Determine the (X, Y) coordinate at the center of the cell enclosing the given text.  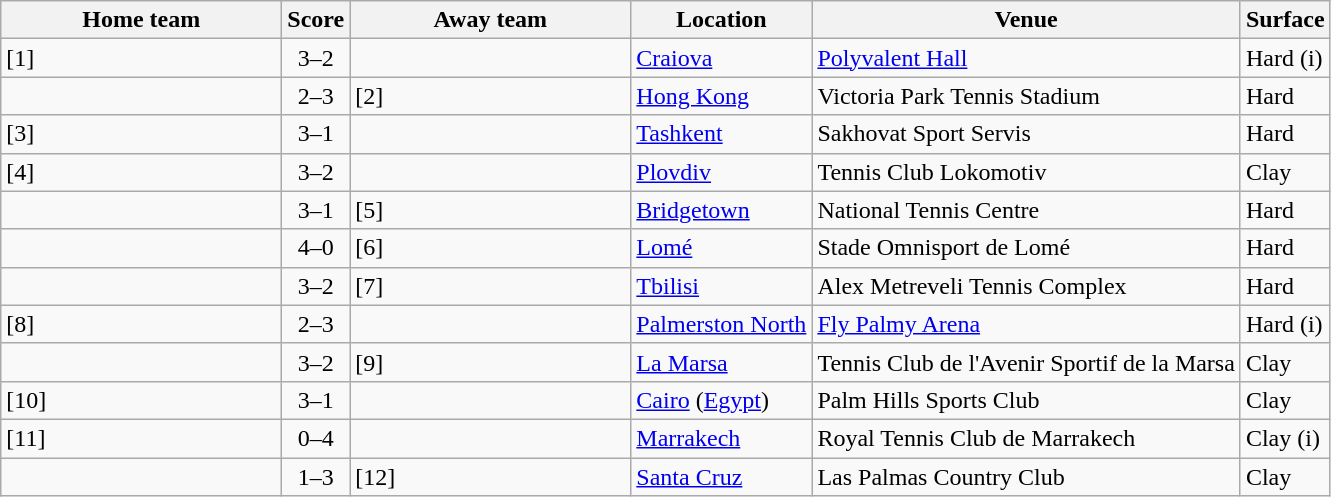
Alex Metreveli Tennis Complex (1026, 286)
Lomé (722, 248)
Home team (142, 20)
[9] (490, 362)
Tennis Club Lokomotiv (1026, 172)
[2] (490, 96)
Palm Hills Sports Club (1026, 400)
Marrakech (722, 438)
Score (316, 20)
[6] (490, 248)
Venue (1026, 20)
[8] (142, 324)
Tennis Club de l'Avenir Sportif de la Marsa (1026, 362)
Santa Cruz (722, 477)
Palmerston North (722, 324)
[5] (490, 210)
Cairo (Egypt) (722, 400)
Location (722, 20)
[7] (490, 286)
[12] (490, 477)
[1] (142, 58)
Victoria Park Tennis Stadium (1026, 96)
Bridgetown (722, 210)
[10] (142, 400)
Surface (1285, 20)
Tbilisi (722, 286)
Stade Omnisport de Lomé (1026, 248)
La Marsa (722, 362)
[3] (142, 134)
[4] (142, 172)
Away team (490, 20)
0–4 (316, 438)
Royal Tennis Club de Marrakech (1026, 438)
Fly Palmy Arena (1026, 324)
Hong Kong (722, 96)
1–3 (316, 477)
[11] (142, 438)
Tashkent (722, 134)
4–0 (316, 248)
Clay (i) (1285, 438)
National Tennis Centre (1026, 210)
Las Palmas Country Club (1026, 477)
Polyvalent Hall (1026, 58)
Craiova (722, 58)
Plovdiv (722, 172)
Sakhovat Sport Servis (1026, 134)
